Output the [x, y] coordinate of the center of the cell containing the given text.  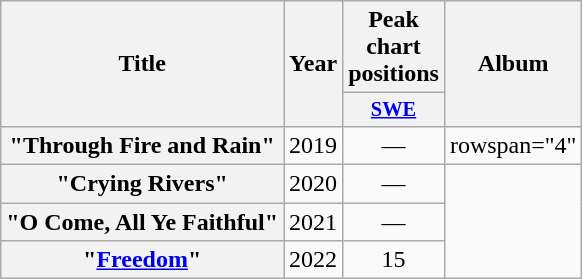
rowspan="4" [513, 145]
15 [394, 260]
Title [142, 64]
2019 [314, 145]
"Through Fire and Rain" [142, 145]
SWE [394, 110]
2022 [314, 260]
2020 [314, 184]
2021 [314, 222]
"Crying Rivers" [142, 184]
"O Come, All Ye Faithful" [142, 222]
Album [513, 64]
Peak chart positions [394, 47]
Year [314, 64]
"Freedom" [142, 260]
